Return the [X, Y] coordinate for the center point of the cell that contains the specified text.  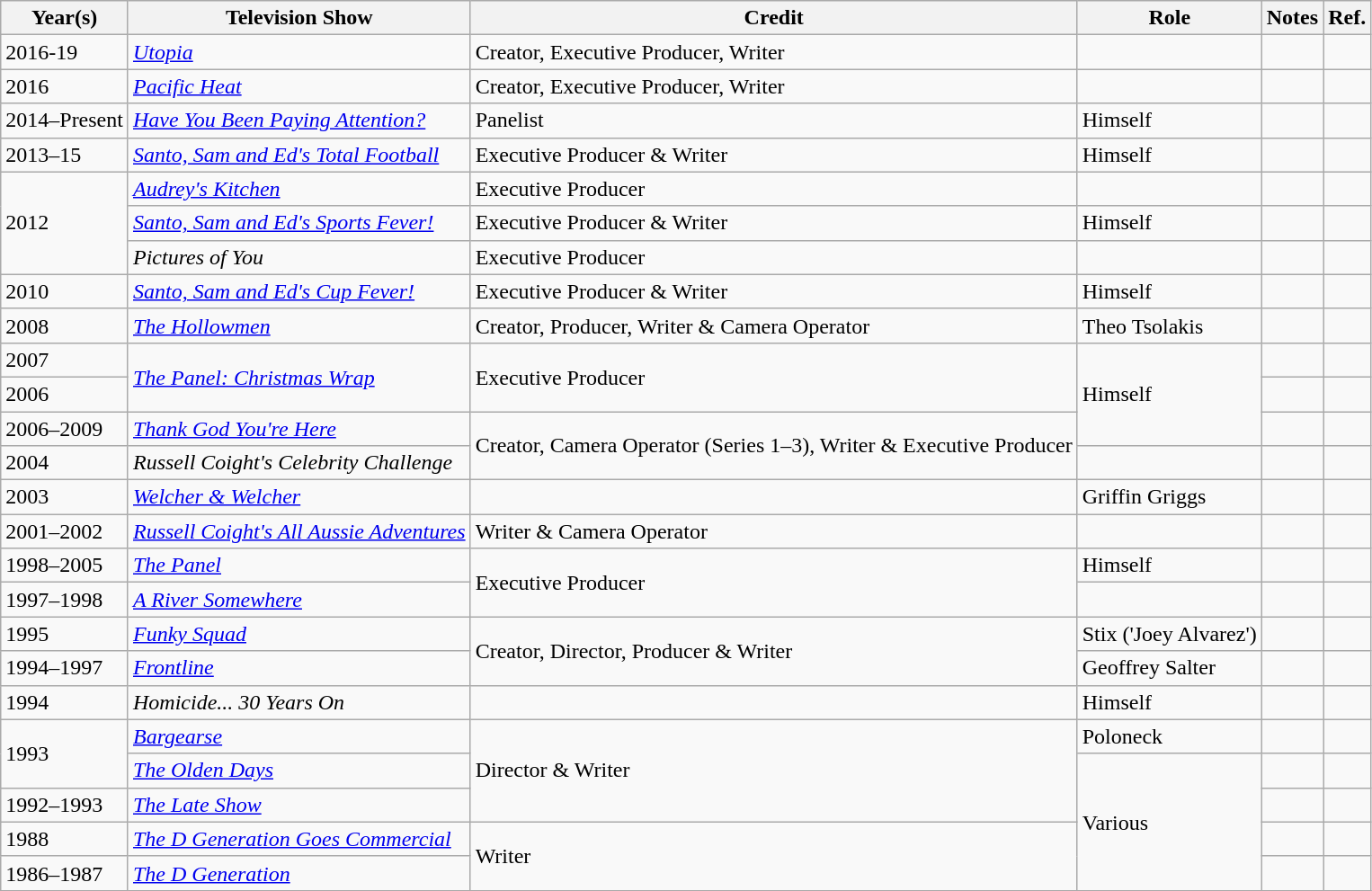
1998–2005 [65, 566]
1994 [65, 702]
1988 [65, 839]
Creator, Producer, Writer & Camera Operator [773, 325]
Ref. [1347, 18]
The Late Show [298, 805]
Role [1169, 18]
Russell Coight's All Aussie Adventures [298, 531]
Year(s) [65, 18]
Writer & Camera Operator [773, 531]
2008 [65, 325]
Director & Writer [773, 771]
1986–1987 [65, 873]
Utopia [298, 52]
Credit [773, 18]
The Olden Days [298, 771]
Pacific Heat [298, 86]
Russell Coight's Celebrity Challenge [298, 463]
2010 [65, 291]
2007 [65, 360]
Homicide... 30 Years On [298, 702]
Television Show [298, 18]
Funky Squad [298, 634]
The Panel [298, 566]
Welcher & Welcher [298, 497]
Santo, Sam and Ed's Sports Fever! [298, 223]
2012 [65, 223]
Notes [1292, 18]
Have You Been Paying Attention? [298, 120]
2016-19 [65, 52]
2001–2002 [65, 531]
Frontline [298, 668]
2003 [65, 497]
Creator, Director, Producer & Writer [773, 651]
The Hollowmen [298, 325]
Pictures of You [298, 257]
Writer [773, 856]
1992–1993 [65, 805]
Theo Tsolakis [1169, 325]
1997–1998 [65, 600]
2006 [65, 394]
Griffin Griggs [1169, 497]
2004 [65, 463]
Audrey's Kitchen [298, 189]
The D Generation Goes Commercial [298, 839]
2006–2009 [65, 429]
Santo, Sam and Ed's Cup Fever! [298, 291]
2013–15 [65, 155]
The Panel: Christmas Wrap [298, 377]
Geoffrey Salter [1169, 668]
Panelist [773, 120]
The D Generation [298, 873]
2014–Present [65, 120]
1993 [65, 753]
1995 [65, 634]
Thank God You're Here [298, 429]
Santo, Sam and Ed's Total Football [298, 155]
Various [1169, 822]
Creator, Camera Operator (Series 1–3), Writer & Executive Producer [773, 446]
2016 [65, 86]
A River Somewhere [298, 600]
Bargearse [298, 736]
Poloneck [1169, 736]
1994–1997 [65, 668]
Stix ('Joey Alvarez') [1169, 634]
